Determine the (x, y) coordinate at the center of the cell enclosing the given text.  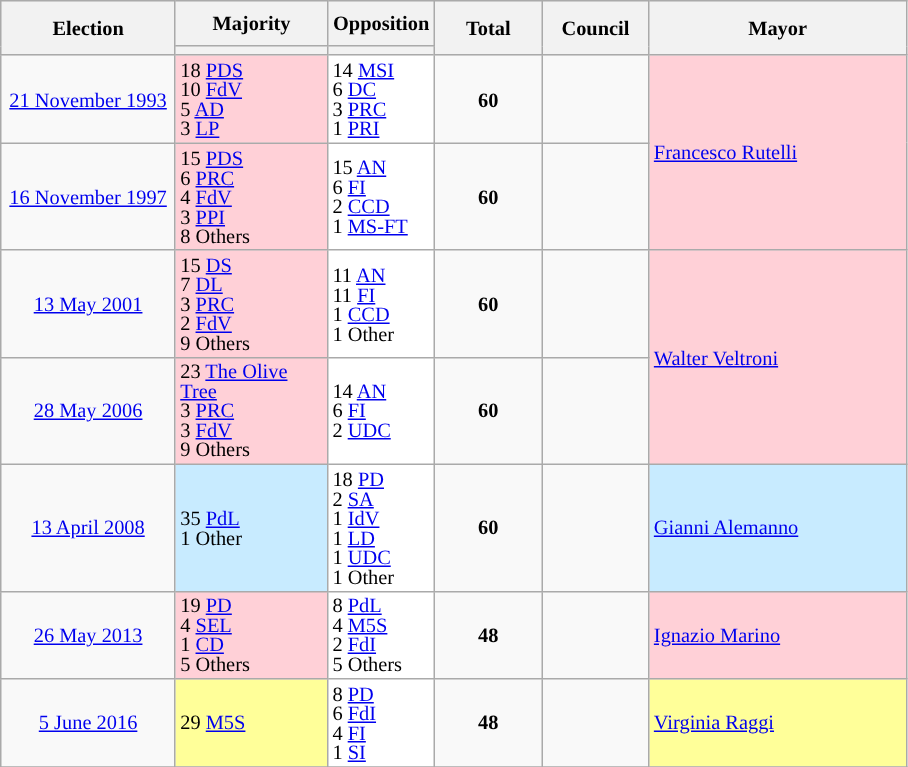
Francesco Rutelli (778, 152)
19 PD 4 SEL 1 CD 5 Others (251, 635)
18 PD 2 SA 1 IdV 1 LD 1 UDC1 Other (382, 528)
15 PDS 6 PRC 4 FdV 3 PPI 8 Others (251, 196)
28 May 2006 (88, 410)
Council (596, 28)
14 AN 6 FI2 UDC (382, 410)
13 May 2001 (88, 304)
26 May 2013 (88, 635)
Election (88, 28)
15 AN 6 FI2 CCD1 MS-FT (382, 196)
5 June 2016 (88, 722)
16 November 1997 (88, 196)
8 PD 6 FdI 4 FI 1 SI (382, 722)
13 April 2008 (88, 528)
Walter Veltroni (778, 357)
21 November 1993 (88, 99)
11 AN 11 FI1 CCD 1 Other (382, 304)
14 MSI 6 DC 3 PRC 1 PRI (382, 99)
Virginia Raggi (778, 722)
15 DS 7 DL 3 PRC 2 FdV 9 Others (251, 304)
29 M5S (251, 722)
8 PdL 4 M5S2 FdI5 Others (382, 635)
Ignazio Marino (778, 635)
23 The Olive Tree 3 PRC 3 FdV 9 Others (251, 410)
Gianni Alemanno (778, 528)
Mayor (778, 28)
35 PdL 1 Other (251, 528)
18 PDS10 FdV5 AD3 LP (251, 99)
Opposition (382, 22)
Majority (251, 22)
Total (488, 28)
